Find where the given text appears and provide that cell's center as [X, Y] coordinate. 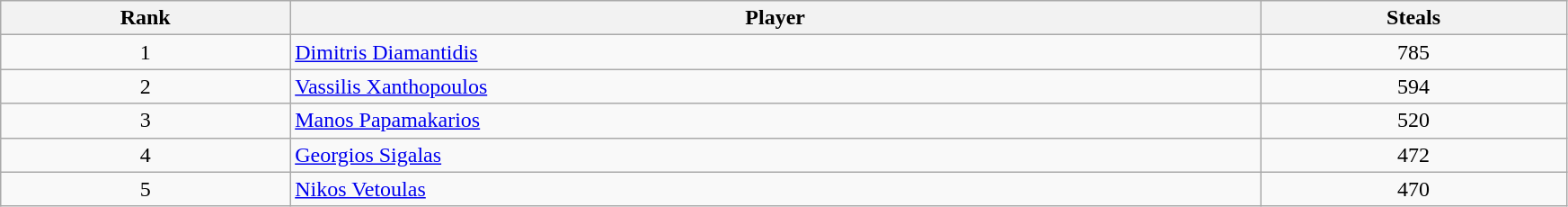
5 [146, 189]
4 [146, 155]
594 [1414, 86]
520 [1414, 121]
785 [1414, 52]
470 [1414, 189]
472 [1414, 155]
Steals [1414, 18]
Georgios Sigalas [775, 155]
Player [775, 18]
Nikos Vetoulas [775, 189]
Manos Papamakarios [775, 121]
3 [146, 121]
2 [146, 86]
Dimitris Diamantidis [775, 52]
Rank [146, 18]
Vassilis Xanthopoulos [775, 86]
1 [146, 52]
